Capture the cell that displays the provided text and extract its (X, Y) central coordinate. 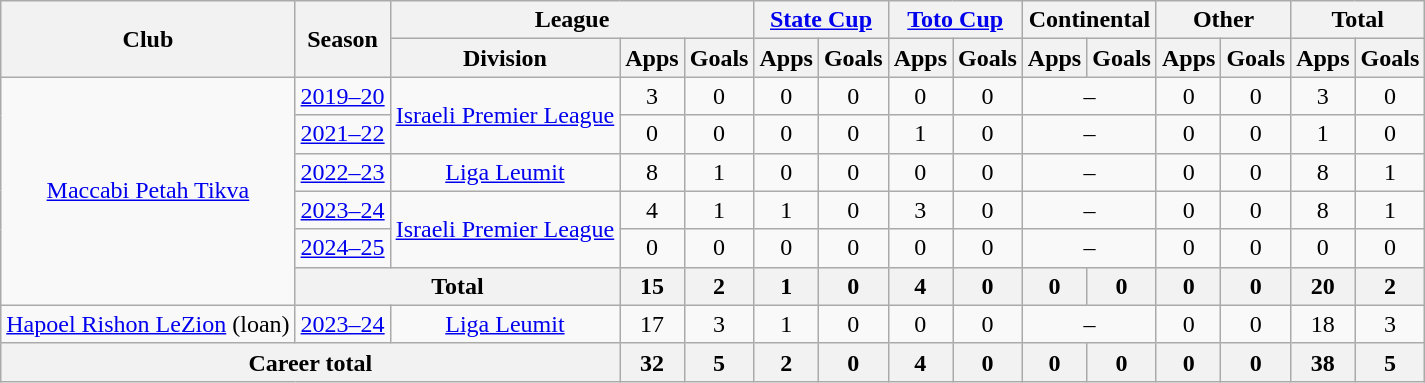
Hapoel Rishon LeZion (loan) (148, 324)
2024–25 (342, 248)
38 (1323, 362)
Maccabi Petah Tikva (148, 191)
State Cup (821, 20)
League (572, 20)
20 (1323, 286)
17 (652, 324)
2022–23 (342, 172)
Season (342, 39)
Division (505, 58)
15 (652, 286)
Career total (310, 362)
Toto Cup (955, 20)
2019–20 (342, 96)
Other (1223, 20)
18 (1323, 324)
Club (148, 39)
32 (652, 362)
Continental (1089, 20)
2021–22 (342, 134)
